Extract the [x, y] coordinate from the center of the cell holding the provided text.  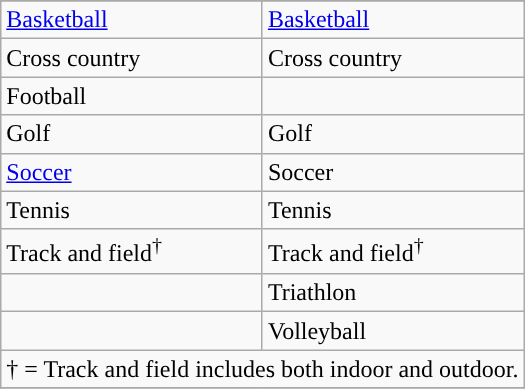
Football [132, 96]
Triathlon [393, 293]
Volleyball [393, 331]
† = Track and field includes both indoor and outdoor. [262, 369]
